Search for the cell housing the specified text and yield its [x, y] center coordinate. 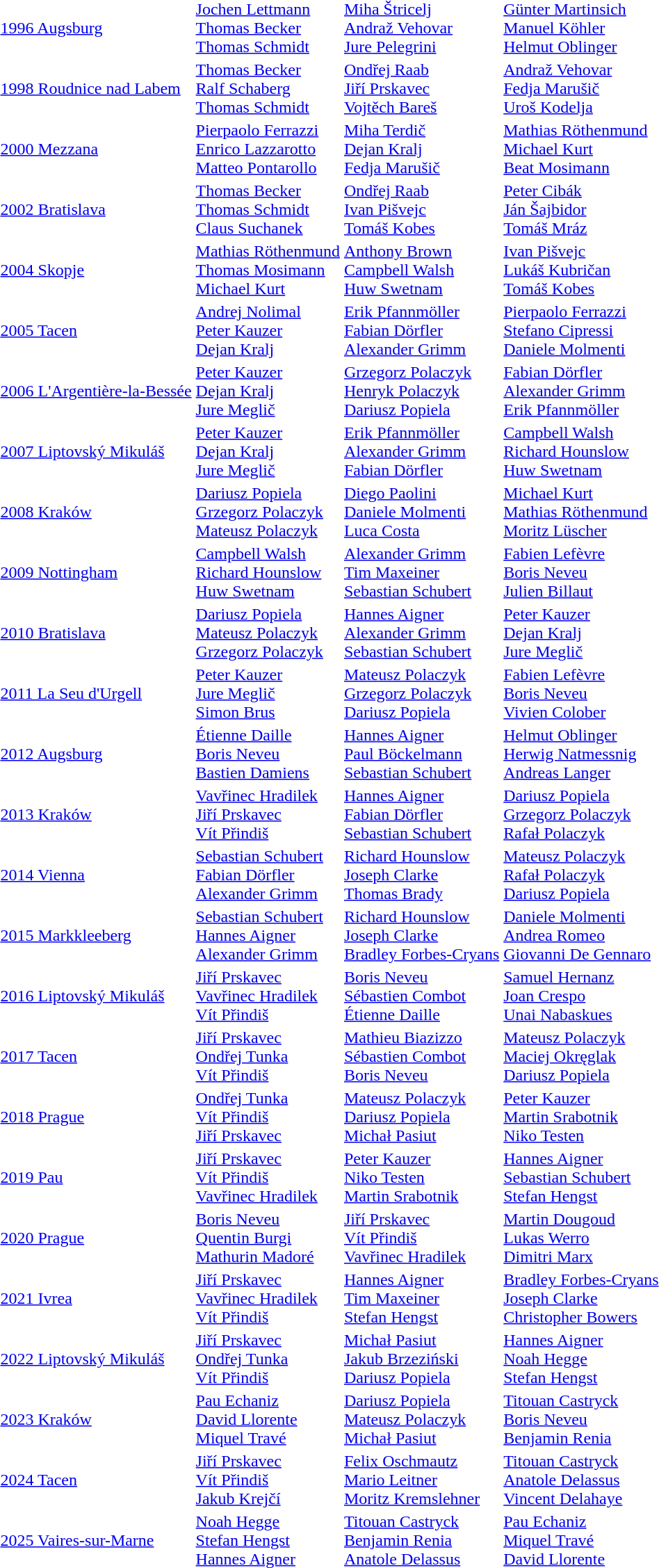
Richard HounslowJoseph ClarkeBradley Forbes-Cryans [421, 935]
Ondřej RaabIvan PišvejcTomáš Kobes [421, 209]
Sebastian SchubertHannes AignerAlexander Grimm [268, 935]
Boris NeveuQuentin BurgiMathurin Madoré [268, 1238]
Erik PfannmöllerAlexander GrimmFabian Dörfler [421, 451]
Dariusz PopielaGrzegorz PolaczykMateusz Polaczyk [268, 512]
Peter KauzerNiko TestenMartin Srabotnik [421, 1177]
Mateusz PolaczykGrzegorz PolaczykDariusz Popiela [421, 693]
Diego PaoliniDaniele MolmentiLuca Costa [421, 512]
Hannes AignerFabian DörflerSebastian Schubert [421, 814]
Campbell WalshRichard HounslowHuw Swetnam [268, 572]
Étienne DailleBoris NeveuBastien Damiens [268, 754]
Dariusz PopielaMateusz PolaczykMichał Pasiut [421, 1419]
Boris NeveuSébastien CombotÉtienne Daille [421, 996]
Anthony BrownCampbell WalshHuw Swetnam [421, 270]
Grzegorz PolaczykHenryk PolaczykDariusz Popiela [421, 391]
Dariusz PopielaMateusz PolaczykGrzegorz Polaczyk [268, 633]
Ondřej TunkaVít PřindišJiří Prskavec [268, 1117]
Michał PasiutJakub BrzezińskiDariusz Popiela [421, 1359]
Andrej NolimalPeter KauzerDejan Kralj [268, 330]
Pau EchanizDavid LlorenteMiquel Travé [268, 1419]
Hannes AignerAlexander GrimmSebastian Schubert [421, 633]
Pierpaolo FerrazziEnrico LazzarottoMatteo Pontarollo [268, 149]
Hannes AignerPaul BöckelmannSebastian Schubert [421, 754]
Mateusz PolaczykDariusz PopielaMichał Pasiut [421, 1117]
Mathieu BiazizzoSébastien CombotBoris Neveu [421, 1056]
Alexander GrimmTim MaxeinerSebastian Schubert [421, 572]
Ondřej RaabJiří PrskavecVojtěch Bareš [421, 88]
Thomas BeckerRalf SchabergThomas Schmidt [268, 88]
Thomas BeckerThomas SchmidtClaus Suchanek [268, 209]
Hannes AignerTim MaxeinerStefan Hengst [421, 1298]
Felix OschmautzMario LeitnerMoritz Kremslehner [421, 1480]
Sebastian SchubertFabian DörflerAlexander Grimm [268, 875]
Miha TerdičDejan KraljFedja Marušič [421, 149]
Richard HounslowJoseph ClarkeThomas Brady [421, 875]
Jiří PrskavecVít PřindišJakub Krejčí [268, 1480]
Vavřinec HradilekJiří PrskavecVít Přindiš [268, 814]
Erik PfannmöllerFabian DörflerAlexander Grimm [421, 330]
Peter KauzerJure MegličSimon Brus [268, 693]
Mathias RöthenmundThomas MosimannMichael Kurt [268, 270]
